Determine the (X, Y) coordinate at the center of the cell enclosing the given text.  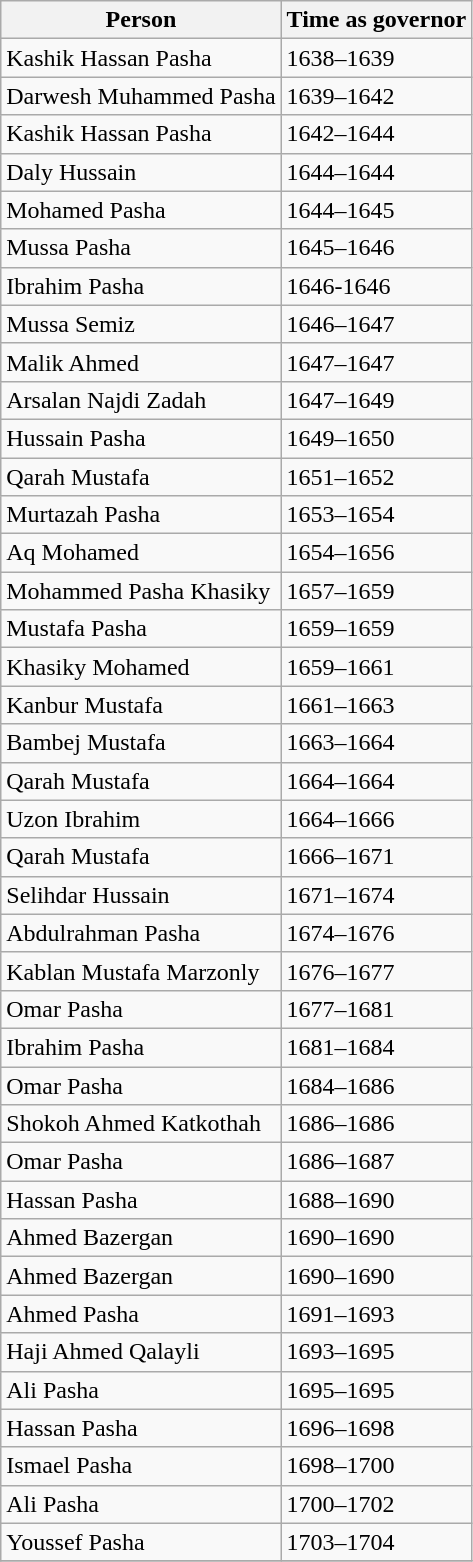
Uzon Ibrahim (141, 819)
Youssef Pasha (141, 1542)
Time as governor (376, 20)
1646–1647 (376, 324)
Ismael Pasha (141, 1466)
1664–1664 (376, 781)
Daly Hussain (141, 172)
1638–1639 (376, 58)
1659–1659 (376, 629)
Malik Ahmed (141, 362)
1698–1700 (376, 1466)
1645–1646 (376, 248)
1666–1671 (376, 857)
1642–1644 (376, 134)
Haji Ahmed Qalayli (141, 1352)
1644–1644 (376, 172)
1664–1666 (376, 819)
1676–1677 (376, 971)
Arsalan Najdi Zadah (141, 400)
Kablan Mustafa Marzonly (141, 971)
1688–1690 (376, 1200)
Mussa Semiz (141, 324)
1654–1656 (376, 553)
1695–1695 (376, 1390)
Darwesh Muhammed Pasha (141, 96)
1646-1646 (376, 286)
Hussain Pasha (141, 438)
1659–1661 (376, 667)
Ahmed Pasha (141, 1314)
1693–1695 (376, 1352)
1700–1702 (376, 1504)
Mohamed Pasha (141, 210)
1644–1645 (376, 210)
Bambej Mustafa (141, 743)
Murtazah Pasha (141, 515)
1657–1659 (376, 591)
1691–1693 (376, 1314)
1663–1664 (376, 743)
Shokoh Ahmed Katkothah (141, 1124)
1703–1704 (376, 1542)
Abdulrahman Pasha (141, 933)
Kanbur Mustafa (141, 705)
Selihdar Hussain (141, 895)
1674–1676 (376, 933)
1686–1686 (376, 1124)
1647–1649 (376, 400)
Aq Mohamed (141, 553)
Mohammed Pasha Khasiky (141, 591)
1647–1647 (376, 362)
1639–1642 (376, 96)
Khasiky Mohamed (141, 667)
1649–1650 (376, 438)
1671–1674 (376, 895)
1653–1654 (376, 515)
Person (141, 20)
1651–1652 (376, 477)
1677–1681 (376, 1009)
1684–1686 (376, 1085)
Mustafa Pasha (141, 629)
Mussa Pasha (141, 248)
1696–1698 (376, 1428)
1661–1663 (376, 705)
1686–1687 (376, 1162)
1681–1684 (376, 1047)
